Determine the (x, y) coordinate at the center of the cell enclosing the given text.  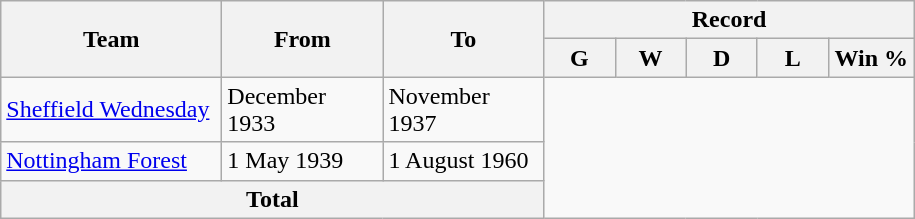
Total (272, 199)
From (302, 39)
Nottingham Forest (112, 161)
Team (112, 39)
1 August 1960 (464, 161)
December 1933 (302, 110)
To (464, 39)
D (722, 58)
Win % (871, 58)
W (650, 58)
November 1937 (464, 110)
1 May 1939 (302, 161)
Record (729, 20)
G (580, 58)
L (792, 58)
Sheffield Wednesday (112, 110)
